Output the [x, y] coordinate of the center of the cell containing the given text.  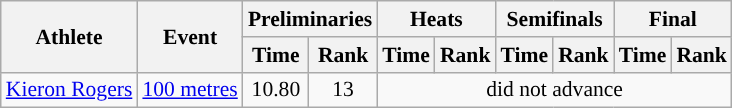
13 [343, 90]
Semifinals [554, 19]
10.80 [276, 90]
100 metres [190, 90]
Heats [436, 19]
Kieron Rogers [70, 90]
Final [673, 19]
Event [190, 36]
did not advance [554, 90]
Athlete [70, 36]
Preliminaries [310, 19]
